Capture the cell that displays the provided text and extract its [x, y] central coordinate. 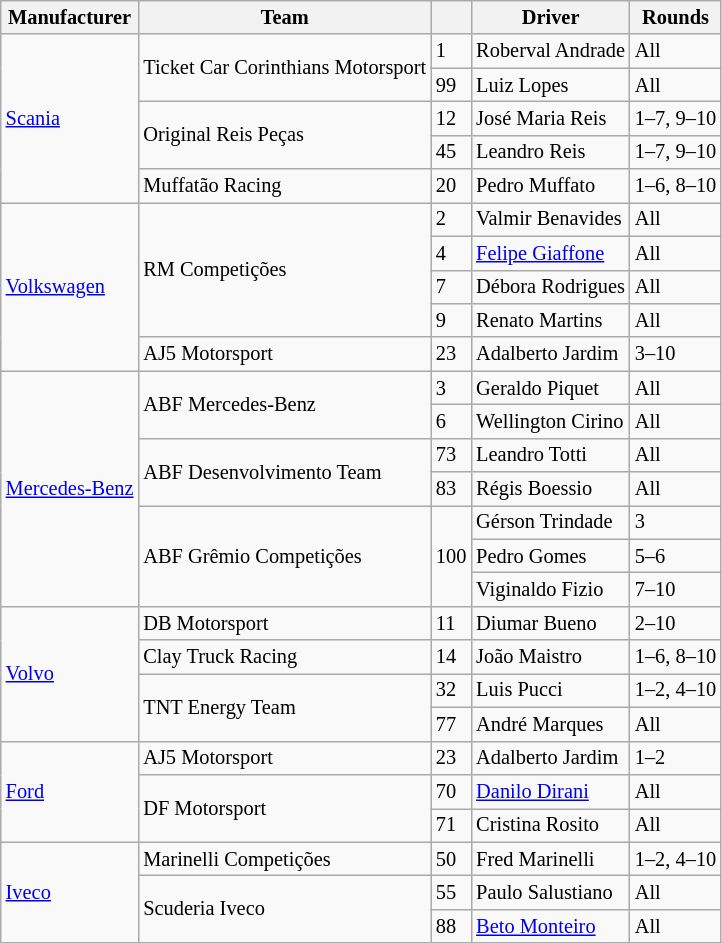
Felipe Giaffone [550, 253]
Team [284, 17]
Diumar Bueno [550, 623]
Beto Monteiro [550, 926]
11 [451, 623]
José Maria Reis [550, 118]
Valmir Benavides [550, 219]
Iveco [70, 892]
2–10 [676, 623]
Scania [70, 118]
Manufacturer [70, 17]
Volvo [70, 674]
3–10 [676, 354]
73 [451, 455]
Scuderia Iveco [284, 908]
Muffatão Racing [284, 186]
ABF Grêmio Competições [284, 556]
Pedro Gomes [550, 556]
7 [451, 287]
Ford [70, 792]
100 [451, 556]
Mercedes-Benz [70, 489]
André Marques [550, 724]
Leandro Totti [550, 455]
TNT Energy Team [284, 706]
55 [451, 892]
Viginaldo Fizio [550, 589]
Driver [550, 17]
Volkswagen [70, 286]
77 [451, 724]
ABF Desenvolvimento Team [284, 472]
Pedro Muffato [550, 186]
32 [451, 690]
7–10 [676, 589]
DB Motorsport [284, 623]
Danilo Dirani [550, 791]
Fred Marinelli [550, 859]
Clay Truck Racing [284, 657]
Gérson Trindade [550, 522]
ABF Mercedes-Benz [284, 404]
1–2 [676, 758]
1 [451, 51]
Leandro Reis [550, 152]
6 [451, 421]
83 [451, 489]
DF Motorsport [284, 808]
99 [451, 85]
Luiz Lopes [550, 85]
Renato Martins [550, 320]
9 [451, 320]
20 [451, 186]
Roberval Andrade [550, 51]
50 [451, 859]
4 [451, 253]
Cristina Rosito [550, 825]
5–6 [676, 556]
12 [451, 118]
Geraldo Piquet [550, 388]
Marinelli Competições [284, 859]
Original Reis Peças [284, 134]
14 [451, 657]
71 [451, 825]
Luis Pucci [550, 690]
Régis Boessio [550, 489]
88 [451, 926]
Ticket Car Corinthians Motorsport [284, 68]
Paulo Salustiano [550, 892]
2 [451, 219]
Wellington Cirino [550, 421]
Débora Rodrigues [550, 287]
João Maistro [550, 657]
Rounds [676, 17]
70 [451, 791]
RM Competições [284, 270]
45 [451, 152]
